For the text-containing cell, return its midpoint in [x, y] coordinate format. 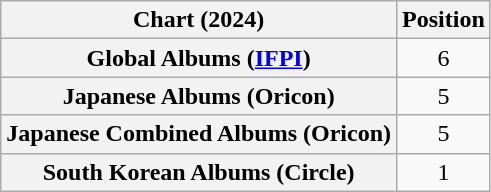
Position [444, 20]
Chart (2024) [199, 20]
Japanese Albums (Oricon) [199, 96]
South Korean Albums (Circle) [199, 172]
1 [444, 172]
Japanese Combined Albums (Oricon) [199, 134]
6 [444, 58]
Global Albums (IFPI) [199, 58]
